Pinpoint the cell where the given text exists, returning its (X, Y) midpoint coordinate. 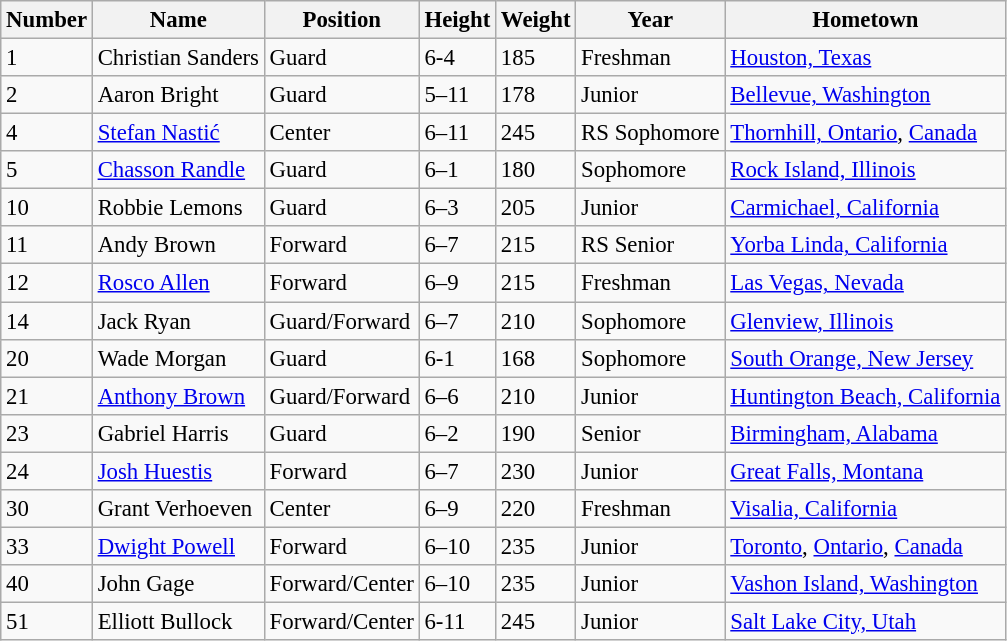
230 (536, 471)
11 (47, 245)
6-1 (457, 358)
Senior (650, 433)
178 (536, 95)
205 (536, 208)
Great Falls, Montana (866, 471)
RS Sophomore (650, 133)
Rosco Allen (178, 283)
Las Vegas, Nevada (866, 283)
190 (536, 433)
RS Senior (650, 245)
Chasson Randle (178, 170)
168 (536, 358)
180 (536, 170)
Dwight Powell (178, 546)
Huntington Beach, California (866, 396)
5–11 (457, 95)
Year (650, 20)
6–2 (457, 433)
Number (47, 20)
40 (47, 584)
5 (47, 170)
Grant Verhoeven (178, 509)
Salt Lake City, Utah (866, 621)
Carmichael, California (866, 208)
4 (47, 133)
Houston, Texas (866, 58)
John Gage (178, 584)
20 (47, 358)
30 (47, 509)
185 (536, 58)
220 (536, 509)
Robbie Lemons (178, 208)
Birmingham, Alabama (866, 433)
Yorba Linda, California (866, 245)
Height (457, 20)
Gabriel Harris (178, 433)
Christian Sanders (178, 58)
Josh Huestis (178, 471)
Bellevue, Washington (866, 95)
Andy Brown (178, 245)
23 (47, 433)
14 (47, 321)
51 (47, 621)
Weight (536, 20)
Jack Ryan (178, 321)
12 (47, 283)
Elliott Bullock (178, 621)
24 (47, 471)
6-11 (457, 621)
Visalia, California (866, 509)
1 (47, 58)
6–1 (457, 170)
10 (47, 208)
Vashon Island, Washington (866, 584)
Anthony Brown (178, 396)
Hometown (866, 20)
Thornhill, Ontario, Canada (866, 133)
Name (178, 20)
Glenview, Illinois (866, 321)
Stefan Nastić (178, 133)
6-4 (457, 58)
6–11 (457, 133)
6–6 (457, 396)
Rock Island, Illinois (866, 170)
21 (47, 396)
Wade Morgan (178, 358)
Position (342, 20)
6–3 (457, 208)
2 (47, 95)
Aaron Bright (178, 95)
Toronto, Ontario, Canada (866, 546)
33 (47, 546)
South Orange, New Jersey (866, 358)
